For the text-containing cell, return its midpoint in [X, Y] coordinate format. 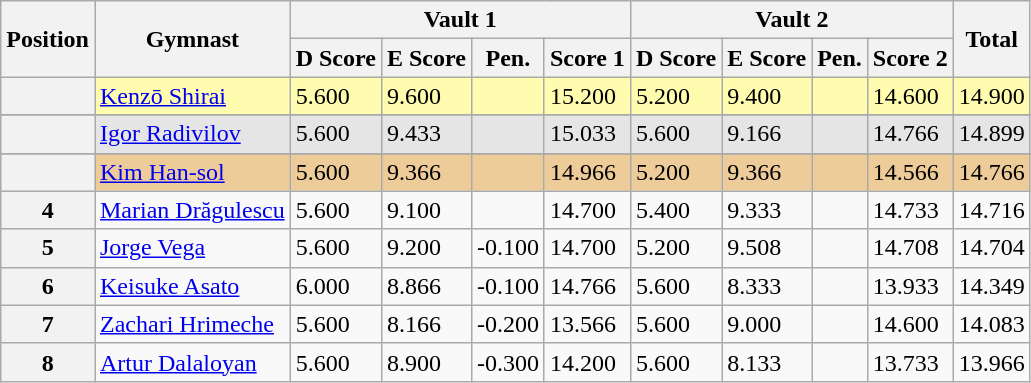
14.716 [992, 210]
14.349 [992, 286]
Igor Radivilov [192, 134]
Jorge Vega [192, 248]
Total [992, 39]
8.900 [426, 362]
9.508 [767, 248]
Marian Drăgulescu [192, 210]
14.966 [587, 172]
13.733 [910, 362]
15.200 [587, 96]
14.200 [587, 362]
14.733 [910, 210]
13.966 [992, 362]
9.333 [767, 210]
13.933 [910, 286]
8.866 [426, 286]
9.433 [426, 134]
13.566 [587, 324]
5.400 [676, 210]
14.083 [992, 324]
9.100 [426, 210]
Position [48, 39]
Score 2 [910, 58]
9.600 [426, 96]
Keisuke Asato [192, 286]
9.000 [767, 324]
14.708 [910, 248]
6 [48, 286]
Gymnast [192, 39]
14.900 [992, 96]
8.333 [767, 286]
-0.300 [508, 362]
Zachari Hrimeche [192, 324]
8 [48, 362]
8.166 [426, 324]
Score 1 [587, 58]
9.200 [426, 248]
4 [48, 210]
9.400 [767, 96]
14.704 [992, 248]
14.899 [992, 134]
-0.200 [508, 324]
15.033 [587, 134]
Vault 2 [792, 20]
Kenzō Shirai [192, 96]
8.133 [767, 362]
5 [48, 248]
Artur Dalaloyan [192, 362]
Kim Han-sol [192, 172]
6.000 [336, 286]
14.566 [910, 172]
Vault 1 [460, 20]
9.166 [767, 134]
7 [48, 324]
